Capture the cell that displays the provided text and extract its (x, y) central coordinate. 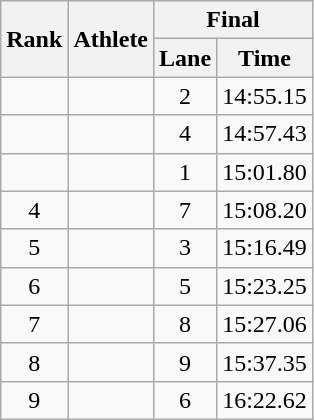
Time (265, 58)
15:16.49 (265, 248)
16:22.62 (265, 400)
Rank (34, 39)
3 (186, 248)
14:57.43 (265, 134)
Lane (186, 58)
1 (186, 172)
15:08.20 (265, 210)
Final (234, 20)
15:23.25 (265, 286)
14:55.15 (265, 96)
15:37.35 (265, 362)
Athlete (111, 39)
2 (186, 96)
15:01.80 (265, 172)
15:27.06 (265, 324)
